Determine the [x, y] coordinate at the center of the cell enclosing the given text.  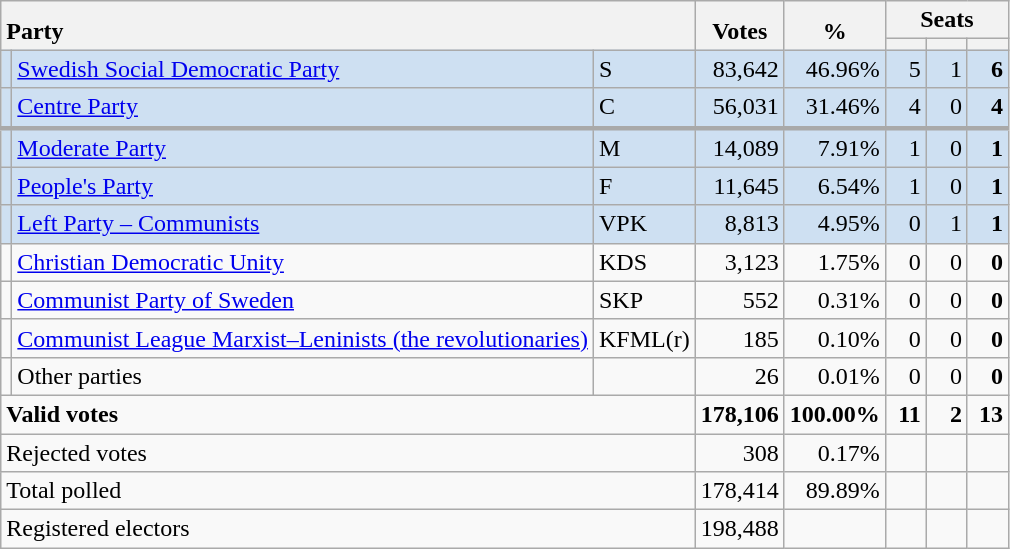
Rejected votes [348, 453]
1.75% [834, 262]
% [834, 26]
178,106 [740, 414]
Centre Party [303, 108]
Communist Party of Sweden [303, 300]
Other parties [303, 376]
C [644, 108]
26 [740, 376]
11,645 [740, 186]
Registered electors [348, 529]
5 [906, 69]
Left Party – Communists [303, 224]
Valid votes [348, 414]
46.96% [834, 69]
8,813 [740, 224]
Seats [946, 20]
83,642 [740, 69]
0.01% [834, 376]
6.54% [834, 186]
S [644, 69]
178,414 [740, 491]
2 [946, 414]
F [644, 186]
13 [988, 414]
6 [988, 69]
Total polled [348, 491]
198,488 [740, 529]
Party [348, 26]
100.00% [834, 414]
People's Party [303, 186]
7.91% [834, 148]
308 [740, 453]
Communist League Marxist–Leninists (the revolutionaries) [303, 338]
11 [906, 414]
SKP [644, 300]
Votes [740, 26]
0.31% [834, 300]
552 [740, 300]
31.46% [834, 108]
185 [740, 338]
89.89% [834, 491]
Moderate Party [303, 148]
56,031 [740, 108]
3,123 [740, 262]
VPK [644, 224]
4.95% [834, 224]
14,089 [740, 148]
0.10% [834, 338]
Swedish Social Democratic Party [303, 69]
0.17% [834, 453]
M [644, 148]
KDS [644, 262]
KFML(r) [644, 338]
Christian Democratic Unity [303, 262]
